For the text-containing cell, return its midpoint in [X, Y] coordinate format. 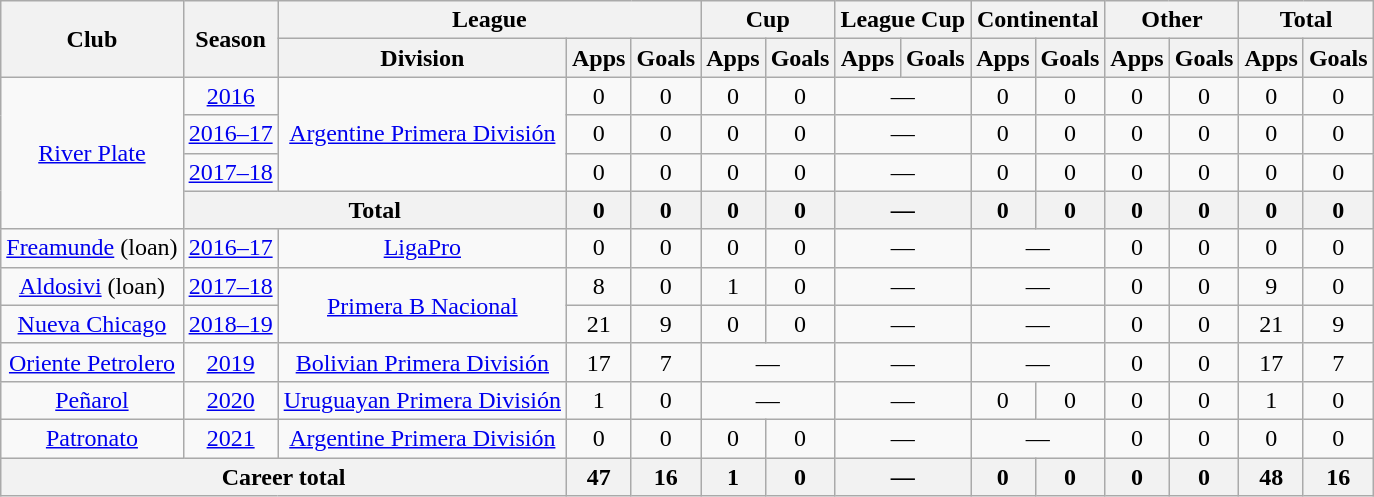
2018–19 [230, 324]
Cup [768, 20]
Primera B Nacional [422, 305]
Oriente Petrolero [92, 362]
2020 [230, 400]
Other [1172, 20]
2016 [230, 96]
League [490, 20]
Patronato [92, 438]
Aldosivi (loan) [92, 286]
8 [599, 286]
Division [422, 58]
Career total [284, 477]
LigaPro [422, 248]
48 [1271, 477]
Peñarol [92, 400]
Bolivian Primera División [422, 362]
Nueva Chicago [92, 324]
League Cup [903, 20]
Season [230, 39]
Club [92, 39]
Uruguayan Primera División [422, 400]
Continental [1038, 20]
2019 [230, 362]
River Plate [92, 153]
Freamunde (loan) [92, 248]
47 [599, 477]
2021 [230, 438]
